Return the (X, Y) coordinate for the center point of the cell that contains the specified text.  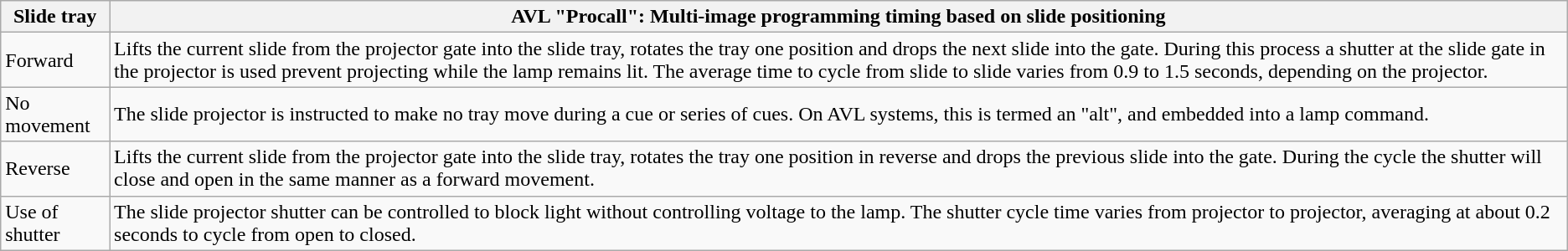
Slide tray (55, 17)
Use of shutter (55, 223)
Reverse (55, 169)
No movement (55, 114)
AVL "Procall": Multi-image programming timing based on slide positioning (839, 17)
Forward (55, 60)
